Capture the cell that displays the provided text and extract its (X, Y) central coordinate. 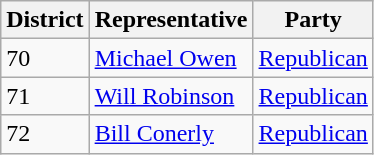
Michael Owen (171, 58)
72 (45, 134)
71 (45, 96)
Representative (171, 20)
Party (313, 20)
Will Robinson (171, 96)
District (45, 20)
70 (45, 58)
Bill Conerly (171, 134)
